From the cell containing the given text, extract its center point as (X, Y) coordinate. 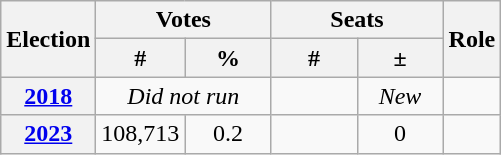
Seats (357, 20)
2023 (48, 134)
New (400, 96)
Votes (184, 20)
± (400, 58)
0 (400, 134)
Did not run (184, 96)
Role (472, 39)
108,713 (140, 134)
0.2 (228, 134)
Election (48, 39)
2018 (48, 96)
% (228, 58)
